Search for the cell housing the specified text and yield its [X, Y] center coordinate. 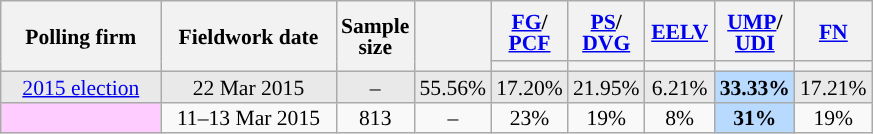
Polling firm [81, 36]
55.56% [452, 86]
11–13 Mar 2015 [248, 118]
33.33% [755, 86]
813 [375, 118]
2015 election [81, 86]
6.21% [680, 86]
Samplesize [375, 36]
8% [680, 118]
22 Mar 2015 [248, 86]
UMP/UDI [755, 31]
31% [755, 118]
17.20% [530, 86]
Fieldwork date [248, 36]
21.95% [606, 86]
PS/DVG [606, 31]
23% [530, 118]
17.21% [834, 86]
EELV [680, 31]
FG/PCF [530, 31]
FN [834, 31]
